Detect which cell encompasses the target text, then output its (x, y) center coordinate. 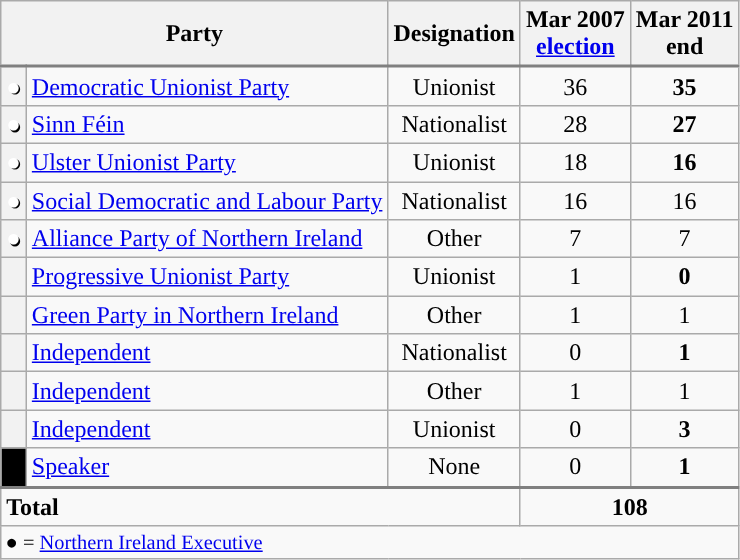
None (454, 468)
36 (575, 86)
Sinn Féin (207, 124)
3 (684, 429)
Progressive Unionist Party (207, 277)
35 (684, 86)
Mar 2011end (684, 34)
108 (630, 506)
Democratic Unionist Party (207, 86)
Green Party in Northern Ireland (207, 315)
27 (684, 124)
Ulster Unionist Party (207, 162)
Designation (454, 34)
18 (575, 162)
Total (261, 506)
Alliance Party of Northern Ireland (207, 239)
Social Democratic and Labour Party (207, 201)
28 (575, 124)
Mar 2007election (575, 34)
● = Northern Ireland Executive (370, 543)
Speaker (207, 468)
Party (194, 34)
